Pinpoint the cell where the given text exists, returning its [x, y] midpoint coordinate. 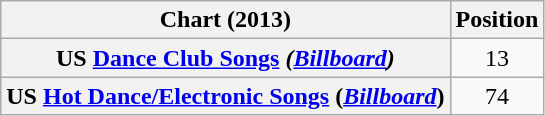
13 [497, 58]
US Dance Club Songs (Billboard) [226, 58]
74 [497, 96]
Position [497, 20]
US Hot Dance/Electronic Songs (Billboard) [226, 96]
Chart (2013) [226, 20]
